Output the (X, Y) coordinate of the center of the cell containing the given text.  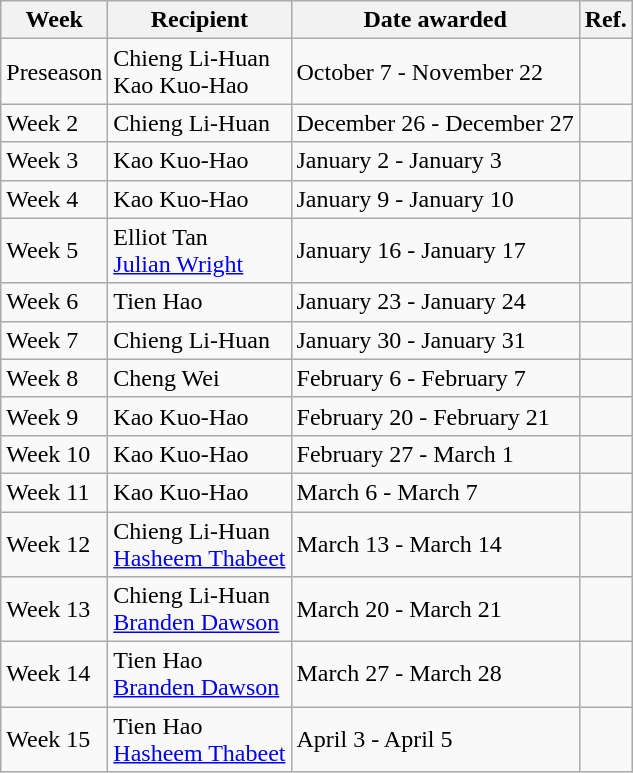
Week 15 (54, 740)
Week 4 (54, 199)
Week 9 (54, 416)
March 13 - March 14 (435, 544)
Chieng Li-HuanBranden Dawson (200, 610)
Week 14 (54, 674)
January 2 - January 3 (435, 161)
Recipient (200, 20)
Week 8 (54, 378)
Tien Hao (200, 302)
February 27 - March 1 (435, 454)
Date awarded (435, 20)
January 30 - January 31 (435, 340)
Tien HaoHasheem Thabeet (200, 740)
January 16 - January 17 (435, 250)
Ref. (606, 20)
Elliot TanJulian Wright (200, 250)
March 27 - March 28 (435, 674)
Week 13 (54, 610)
Cheng Wei (200, 378)
March 6 - March 7 (435, 492)
Chieng Li-HuanHasheem Thabeet (200, 544)
Preseason (54, 72)
Chieng Li-HuanKao Kuo-Hao (200, 72)
Week (54, 20)
Week 5 (54, 250)
March 20 - March 21 (435, 610)
October 7 - November 22 (435, 72)
January 9 - January 10 (435, 199)
February 20 - February 21 (435, 416)
April 3 - April 5 (435, 740)
February 6 - February 7 (435, 378)
January 23 - January 24 (435, 302)
Week 7 (54, 340)
Week 6 (54, 302)
Week 11 (54, 492)
Week 2 (54, 123)
Week 12 (54, 544)
Week 10 (54, 454)
Tien HaoBranden Dawson (200, 674)
December 26 - December 27 (435, 123)
Week 3 (54, 161)
